Output the [X, Y] coordinate of the center of the cell containing the given text.  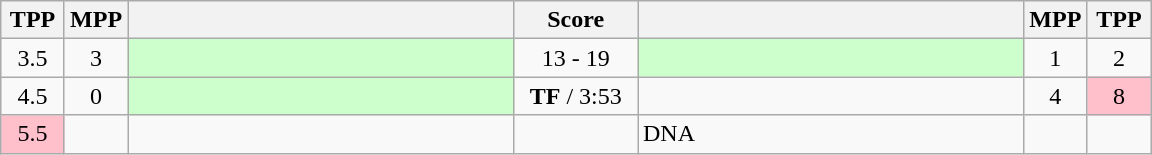
3.5 [33, 58]
TF / 3:53 [576, 96]
4 [1056, 96]
DNA [831, 134]
4.5 [33, 96]
Score [576, 20]
3 [96, 58]
5.5 [33, 134]
2 [1119, 58]
8 [1119, 96]
13 - 19 [576, 58]
0 [96, 96]
1 [1056, 58]
